Return [x, y] of the center of cell containing provided text 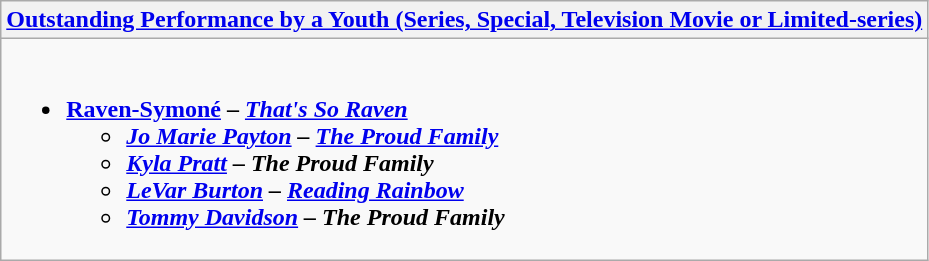
Outstanding Performance by a Youth (Series, Special, Television Movie or Limited-series) [464, 20]
